Determine the [x, y] coordinate at the center of the cell enclosing the given text.  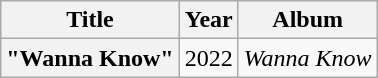
Album [308, 20]
Title [90, 20]
Year [208, 20]
Wanna Know [308, 58]
"Wanna Know" [90, 58]
2022 [208, 58]
